Search for the cell housing the specified text and yield its (X, Y) center coordinate. 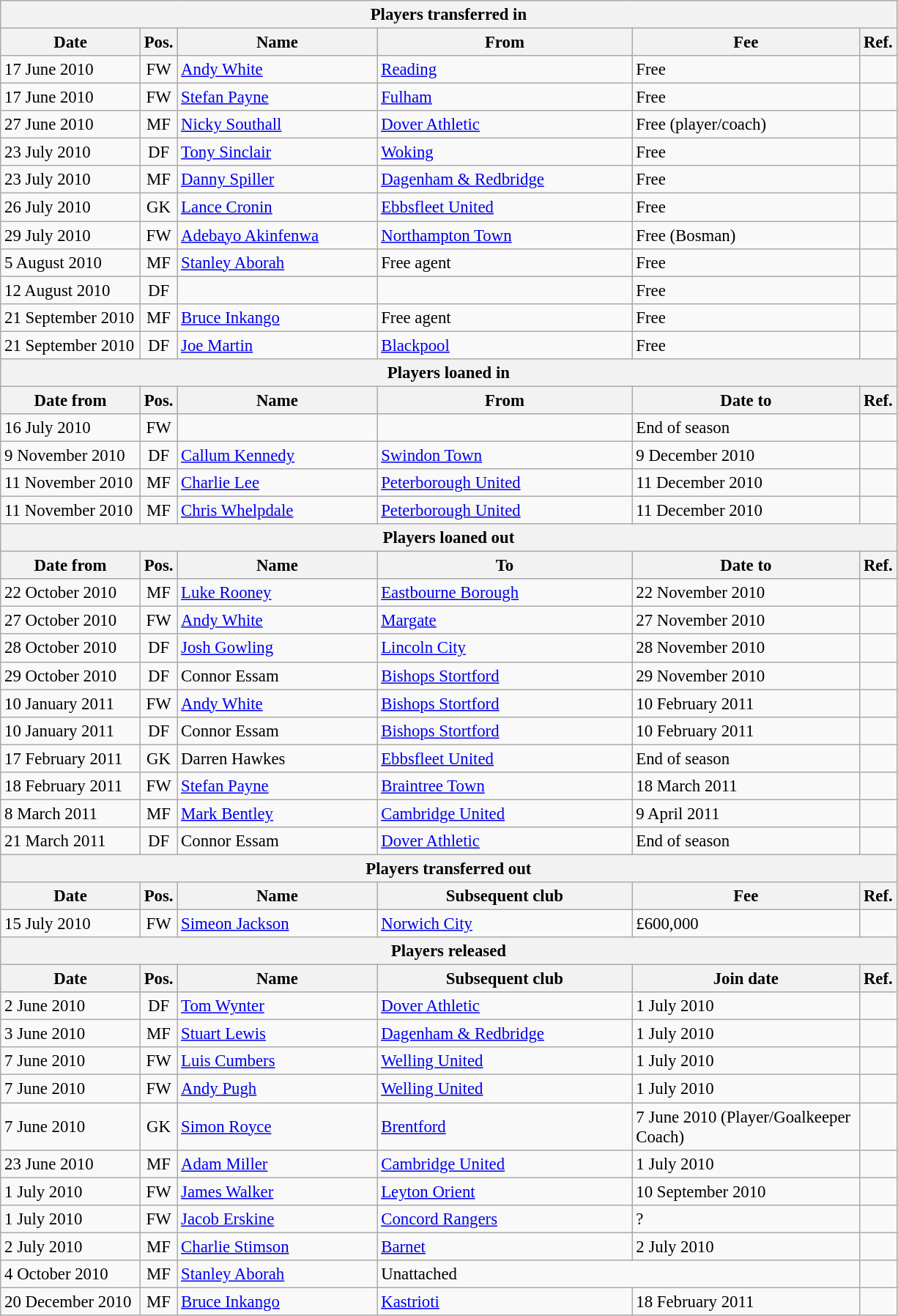
4 October 2010 (70, 1274)
Josh Gowling (277, 648)
Luke Rooney (277, 593)
9 April 2011 (746, 813)
12 August 2010 (70, 290)
5 August 2010 (70, 262)
28 October 2010 (70, 648)
29 October 2010 (70, 676)
27 November 2010 (746, 621)
Brentford (505, 1127)
Chris Whelpdale (277, 511)
Eastbourne Borough (505, 593)
21 March 2011 (70, 841)
To (505, 566)
Adam Miller (277, 1164)
James Walker (277, 1191)
3 June 2010 (70, 1034)
Tom Wynter (277, 1006)
Players loaned in (448, 373)
Tony Sinclair (277, 152)
23 June 2010 (70, 1164)
Adebayo Akinfenwa (277, 235)
8 March 2011 (70, 813)
2 June 2010 (70, 1006)
20 December 2010 (70, 1301)
Braintree Town (505, 786)
Concord Rangers (505, 1219)
Kastrioti (505, 1301)
Charlie Stimson (277, 1246)
Callum Kennedy (277, 455)
18 March 2011 (746, 786)
Andy Pugh (277, 1089)
Players released (448, 951)
28 November 2010 (746, 648)
27 October 2010 (70, 621)
Barnet (505, 1246)
Players loaned out (448, 538)
Margate (505, 621)
27 June 2010 (70, 125)
15 July 2010 (70, 924)
Joe Martin (277, 345)
Simon Royce (277, 1127)
Players transferred in (448, 15)
£600,000 (746, 924)
? (746, 1219)
Simeon Jackson (277, 924)
Nicky Southall (277, 125)
Jacob Erskine (277, 1219)
Fulham (505, 97)
22 October 2010 (70, 593)
Mark Bentley (277, 813)
Woking (505, 152)
Swindon Town (505, 455)
29 November 2010 (746, 676)
Leyton Orient (505, 1191)
Lance Cronin (277, 207)
Danny Spiller (277, 180)
Northampton Town (505, 235)
Lincoln City (505, 648)
Stuart Lewis (277, 1034)
9 November 2010 (70, 455)
Charlie Lee (277, 483)
Norwich City (505, 924)
Unattached (618, 1274)
Players transferred out (448, 868)
7 June 2010 (Player/Goalkeeper Coach) (746, 1127)
10 September 2010 (746, 1191)
Free (player/coach) (746, 125)
Luis Cumbers (277, 1062)
17 February 2011 (70, 758)
Blackpool (505, 345)
29 July 2010 (70, 235)
22 November 2010 (746, 593)
Free (Bosman) (746, 235)
Join date (746, 979)
26 July 2010 (70, 207)
9 December 2010 (746, 455)
Darren Hawkes (277, 758)
Reading (505, 70)
16 July 2010 (70, 428)
